Search for the cell housing the specified text and yield its (x, y) center coordinate. 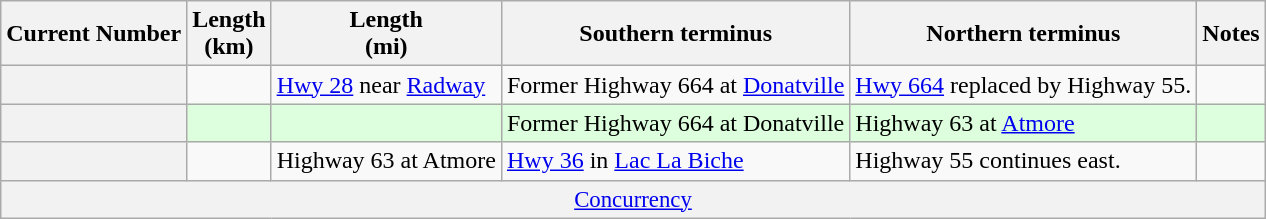
Hwy 28 near Radway (386, 85)
Length(mi) (386, 34)
Southern terminus (675, 34)
Hwy 36 in Lac La Biche (675, 161)
Northern terminus (1024, 34)
Highway 55 continues east. (1024, 161)
Length(km) (229, 34)
Hwy 664 replaced by Highway 55. (1024, 85)
Notes (1231, 34)
Current Number (94, 34)
Concurrency (633, 199)
